Search for the cell housing the specified text and yield its (X, Y) center coordinate. 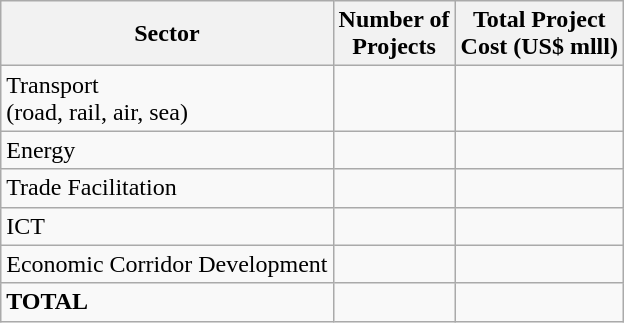
Sector (167, 34)
ICT (167, 226)
Energy (167, 150)
Economic Corridor Development (167, 264)
Trade Facilitation (167, 188)
TOTAL (167, 302)
Transport (road, rail, air, sea) (167, 98)
Total Project Cost (US$ mlll) (539, 34)
Number of Projects (394, 34)
